Scan for the cell matching the given text and deliver its (X, Y) coordinate at center. 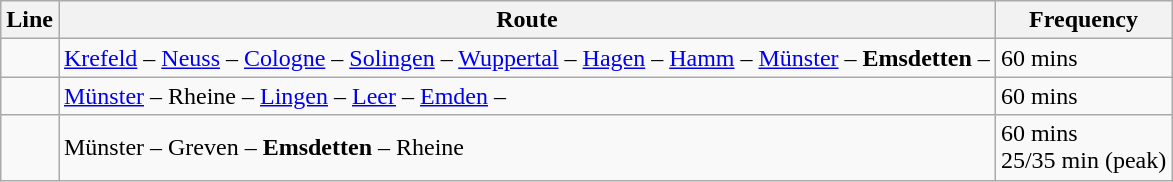
Route (526, 20)
60 mins25/35 min (peak) (1083, 148)
Krefeld – Neuss – Cologne – Solingen – Wuppertal – Hagen – Hamm – Münster – Emsdetten – (526, 58)
Münster – Greven – Emsdetten – Rheine (526, 148)
Line (30, 20)
Münster – Rheine – Lingen – Leer – Emden – (526, 96)
Frequency (1083, 20)
